From the cell containing the given text, extract its center point as (X, Y) coordinate. 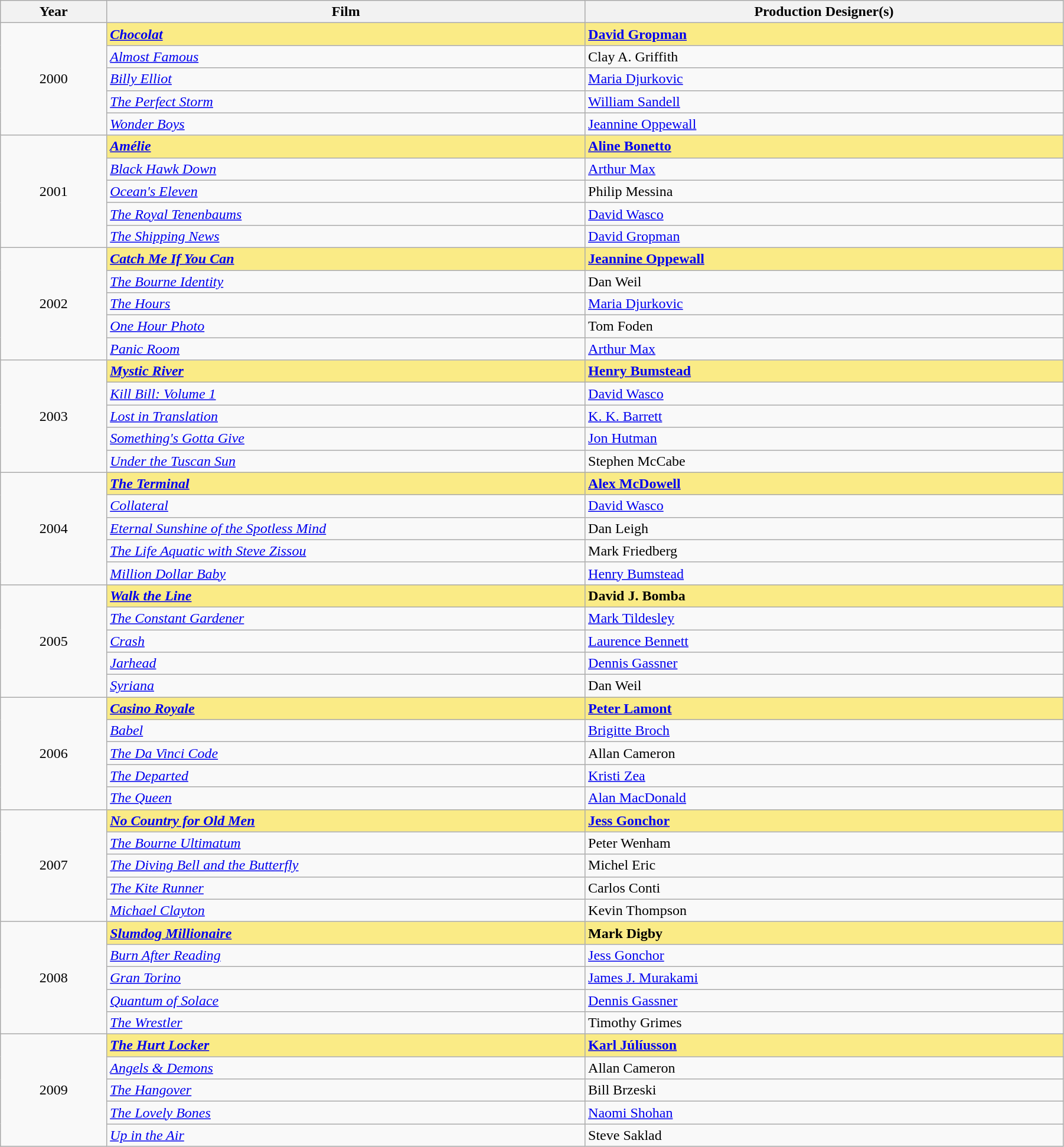
Production Designer(s) (824, 12)
Billy Elliot (346, 79)
Steve Saklad (824, 1135)
Kristi Zea (824, 776)
Tom Foden (824, 326)
The Perfect Storm (346, 102)
Laurence Bennett (824, 641)
2008 (54, 978)
Peter Lamont (824, 708)
Quantum of Solace (346, 1001)
2004 (54, 528)
Lost in Translation (346, 416)
Mystic River (346, 371)
2009 (54, 1090)
Carlos Conti (824, 888)
Almost Famous (346, 57)
The Constant Gardener (346, 618)
Wonder Boys (346, 124)
Syriana (346, 686)
K. K. Barrett (824, 416)
Amélie (346, 146)
Walk the Line (346, 596)
The Terminal (346, 483)
The Diving Bell and the Butterfly (346, 865)
Under the Tuscan Sun (346, 461)
The Wrestler (346, 1023)
Gran Torino (346, 978)
Eternal Sunshine of the Spotless Mind (346, 528)
William Sandell (824, 102)
The Lovely Bones (346, 1113)
Peter Wenham (824, 843)
2001 (54, 191)
Naomi Shohan (824, 1113)
Mark Digby (824, 933)
One Hour Photo (346, 326)
The Bourne Ultimatum (346, 843)
Black Hawk Down (346, 169)
Burn After Reading (346, 955)
The Bourne Identity (346, 282)
Alex McDowell (824, 483)
The Hours (346, 304)
The Queen (346, 798)
The Royal Tenenbaums (346, 214)
Film (346, 12)
Chocolat (346, 34)
The Kite Runner (346, 888)
Mark Friedberg (824, 551)
The Hangover (346, 1090)
Bill Brzeski (824, 1090)
Brigitte Broch (824, 731)
Alan MacDonald (824, 798)
2005 (54, 641)
Timothy Grimes (824, 1023)
2002 (54, 303)
Michael Clayton (346, 910)
Up in the Air (346, 1135)
Babel (346, 731)
Michel Eric (824, 865)
Crash (346, 641)
The Hurt Locker (346, 1045)
Slumdog Millionaire (346, 933)
Karl Júlíusson (824, 1045)
The Shipping News (346, 236)
The Life Aquatic with Steve Zissou (346, 551)
Kill Bill: Volume 1 (346, 394)
Jon Hutman (824, 439)
Panic Room (346, 349)
Collateral (346, 506)
Mark Tildesley (824, 618)
Casino Royale (346, 708)
The Da Vinci Code (346, 753)
Stephen McCabe (824, 461)
Jarhead (346, 664)
Catch Me If You Can (346, 259)
Something's Gotta Give (346, 439)
Philip Messina (824, 191)
2003 (54, 416)
Angels & Demons (346, 1068)
2006 (54, 753)
No Country for Old Men (346, 821)
Ocean's Eleven (346, 191)
2000 (54, 79)
David J. Bomba (824, 596)
Dan Leigh (824, 528)
The Departed (346, 776)
Million Dollar Baby (346, 573)
Kevin Thompson (824, 910)
James J. Murakami (824, 978)
Aline Bonetto (824, 146)
Year (54, 12)
2007 (54, 865)
Clay A. Griffith (824, 57)
